Find where the given text appears and provide that cell's center as [X, Y] coordinate. 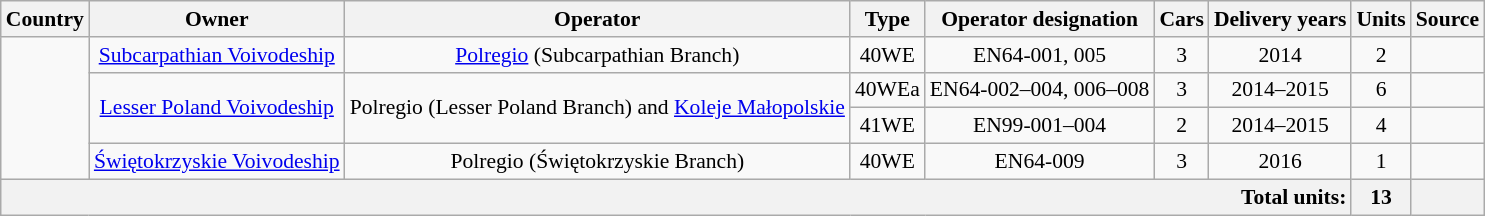
EN64-001, 005 [1040, 55]
13 [1380, 197]
Delivery years [1280, 19]
EN99-001–004 [1040, 126]
EN64-009 [1040, 162]
Owner [217, 19]
Total units: [676, 197]
40WEa [888, 90]
2014 [1280, 55]
4 [1380, 126]
41WE [888, 126]
6 [1380, 90]
Polregio (Lesser Poland Branch) and Koleje Małopolskie [598, 108]
Operator [598, 19]
Polregio (Świętokrzyskie Branch) [598, 162]
Świętokrzyskie Voivodeship [217, 162]
Country [45, 19]
Subcarpathian Voivodeship [217, 55]
EN64-002–004, 006–008 [1040, 90]
Polregio (Subcarpathian Branch) [598, 55]
Units [1380, 19]
Lesser Poland Voivodeship [217, 108]
2016 [1280, 162]
Type [888, 19]
Operator designation [1040, 19]
1 [1380, 162]
Cars [1181, 19]
Source [1448, 19]
